Capture the cell that displays the provided text and extract its (X, Y) central coordinate. 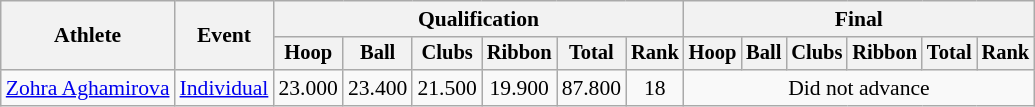
87.800 (592, 88)
Qualification (478, 19)
21.500 (446, 88)
Did not advance (859, 88)
18 (655, 88)
Zohra Aghamirova (88, 88)
23.400 (378, 88)
Individual (224, 88)
23.000 (308, 88)
Event (224, 36)
Final (859, 19)
19.900 (520, 88)
Athlete (88, 36)
